Return the [X, Y] coordinate for the center point of the cell that contains the specified text.  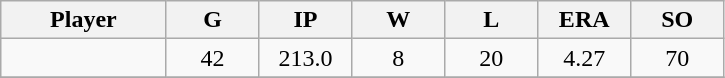
70 [678, 58]
SO [678, 20]
L [492, 20]
IP [306, 20]
Player [84, 20]
8 [398, 58]
213.0 [306, 58]
G [212, 20]
20 [492, 58]
W [398, 20]
ERA [584, 20]
4.27 [584, 58]
42 [212, 58]
